Find where the given text appears and provide that cell's center as (x, y) coordinate. 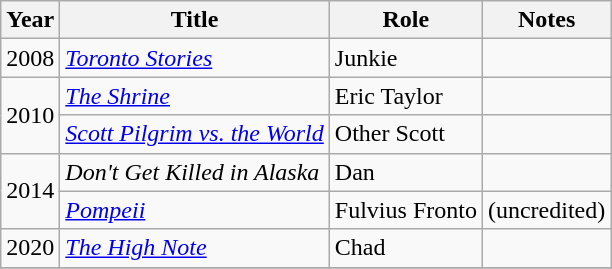
Toronto Stories (195, 58)
2020 (30, 248)
Pompeii (195, 210)
The High Note (195, 248)
Notes (546, 20)
Other Scott (406, 134)
Chad (406, 248)
Year (30, 20)
Title (195, 20)
2008 (30, 58)
The Shrine (195, 96)
Eric Taylor (406, 96)
Fulvius Fronto (406, 210)
2014 (30, 191)
Junkie (406, 58)
Dan (406, 172)
(uncredited) (546, 210)
Scott Pilgrim vs. the World (195, 134)
Role (406, 20)
2010 (30, 115)
Don't Get Killed in Alaska (195, 172)
